Provide the [X, Y] coordinate of the cell's center where the given text is located.  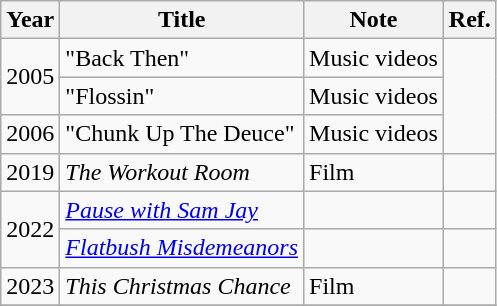
2005 [30, 77]
Year [30, 20]
2019 [30, 172]
2023 [30, 286]
Flatbush Misdemeanors [182, 248]
Note [374, 20]
Ref. [470, 20]
"Chunk Up The Deuce" [182, 134]
"Flossin" [182, 96]
2006 [30, 134]
This Christmas Chance [182, 286]
"Back Then" [182, 58]
2022 [30, 229]
Title [182, 20]
The Workout Room [182, 172]
Pause with Sam Jay [182, 210]
